Return the (X, Y) coordinate for the center point of the cell that contains the specified text.  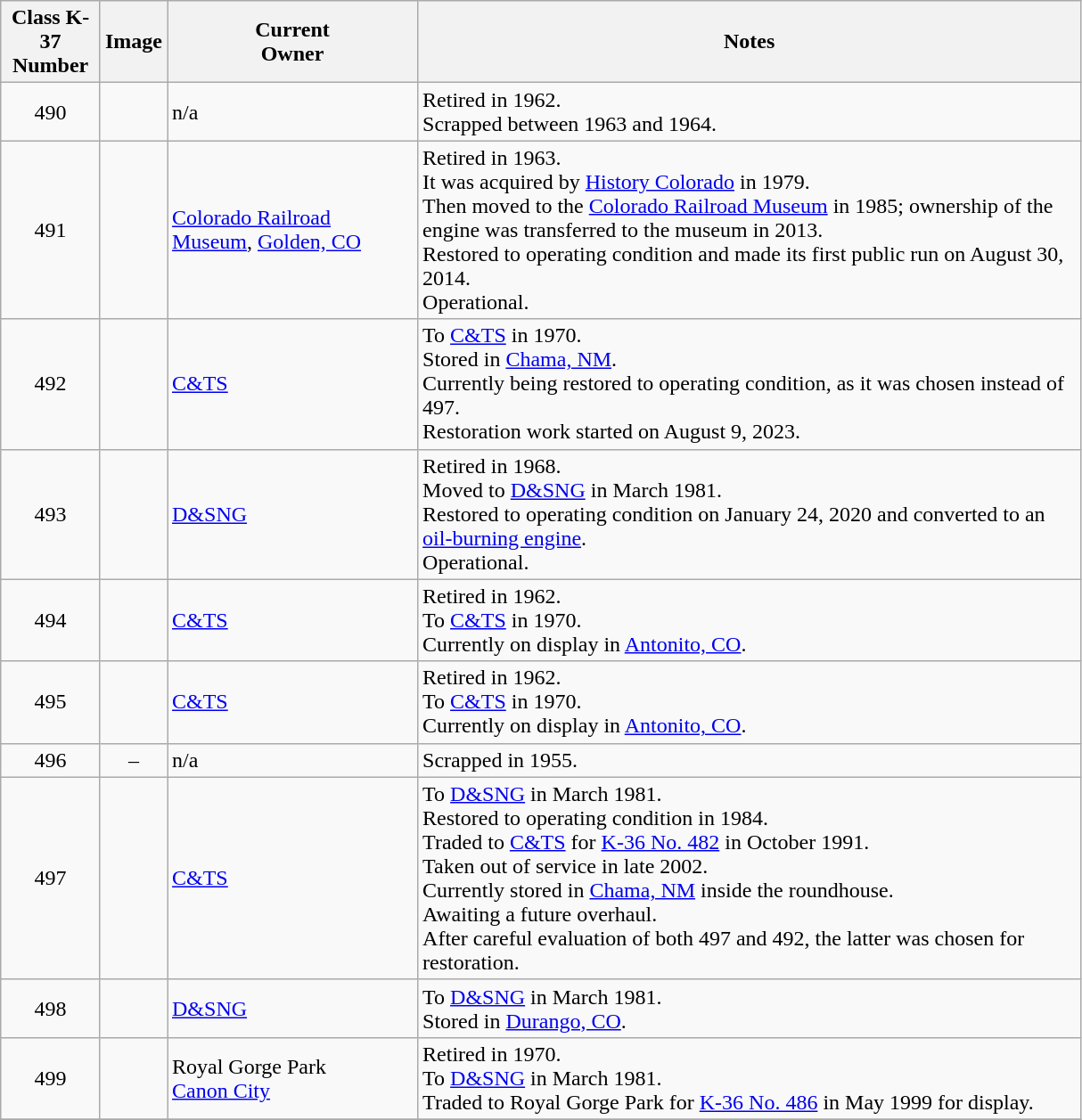
Retired in 1970.To D&SNG in March 1981.Traded to Royal Gorge Park for K-36 No. 486 in May 1999 for display. (750, 1078)
Royal Gorge ParkCanon City (292, 1078)
Colorado Railroad Museum, Golden, CO (292, 230)
493 (51, 514)
497 (51, 879)
491 (51, 230)
Notes (750, 42)
496 (51, 760)
– (134, 760)
CurrentOwner (292, 42)
494 (51, 620)
495 (51, 702)
Scrapped in 1955. (750, 760)
To D&SNG in March 1981.Stored in Durango, CO. (750, 1009)
Image (134, 42)
499 (51, 1078)
498 (51, 1009)
490 (51, 112)
Class K-37Number (51, 42)
492 (51, 384)
Retired in 1968.Moved to D&SNG in March 1981. Restored to operating condition on January 24, 2020 and converted to an oil-burning engine.Operational. (750, 514)
Retired in 1962.Scrapped between 1963 and 1964. (750, 112)
